Detect which cell encompasses the target text, then output its (x, y) center coordinate. 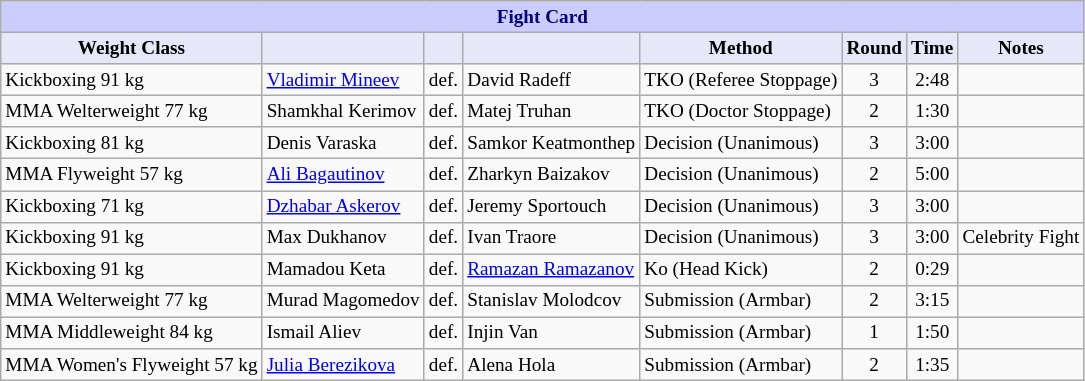
Weight Class (132, 48)
1:35 (932, 365)
Fight Card (542, 17)
Alena Hola (552, 365)
MMA Flyweight 57 kg (132, 175)
Matej Truhan (552, 111)
Kickboxing 81 kg (132, 143)
Max Dukhanov (343, 238)
Ko (Head Kick) (741, 270)
Julia Berezikova (343, 365)
0:29 (932, 270)
Ismail Aliev (343, 333)
MMA Women's Flyweight 57 kg (132, 365)
Kickboxing 71 kg (132, 206)
Round (874, 48)
Zharkyn Baizakov (552, 175)
1:50 (932, 333)
TKO (Referee Stoppage) (741, 80)
2:48 (932, 80)
Samkor Keatmonthep (552, 143)
1 (874, 333)
Ali Bagautinov (343, 175)
TKO (Doctor Stoppage) (741, 111)
Injin Van (552, 333)
Murad Magomedov (343, 301)
Vladimir Mineev (343, 80)
Shamkhal Kerimov (343, 111)
Mamadou Keta (343, 270)
Dzhabar Askerov (343, 206)
MMA Middleweight 84 kg (132, 333)
Time (932, 48)
Ivan Traore (552, 238)
1:30 (932, 111)
Jeremy Sportouch (552, 206)
Denis Varaska (343, 143)
3:15 (932, 301)
Stanislav Molodcov (552, 301)
Method (741, 48)
David Radeff (552, 80)
Notes (1021, 48)
5:00 (932, 175)
Ramazan Ramazanov (552, 270)
Celebrity Fight (1021, 238)
